Search for the cell housing the specified text and yield its [X, Y] center coordinate. 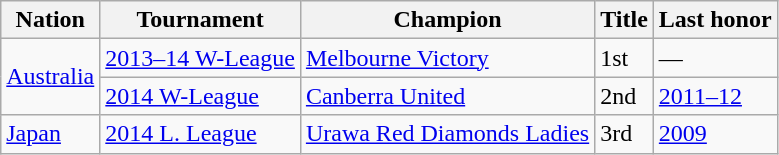
Canberra United [447, 96]
2009 [715, 134]
2nd [624, 96]
Title [624, 20]
2011–12 [715, 96]
— [715, 58]
Urawa Red Diamonds Ladies [447, 134]
Australia [50, 77]
1st [624, 58]
Champion [447, 20]
3rd [624, 134]
Melbourne Victory [447, 58]
Last honor [715, 20]
Nation [50, 20]
Japan [50, 134]
2014 W-League [200, 96]
Tournament [200, 20]
2014 L. League [200, 134]
2013–14 W-League [200, 58]
